Extract the (X, Y) coordinate from the center of the cell holding the provided text.  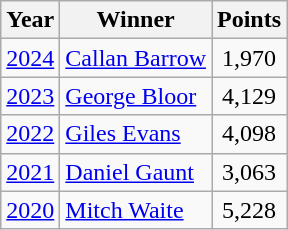
2024 (30, 58)
4,129 (250, 96)
Points (250, 20)
Daniel Gaunt (136, 172)
George Bloor (136, 96)
Year (30, 20)
2022 (30, 134)
Mitch Waite (136, 210)
Winner (136, 20)
2021 (30, 172)
4,098 (250, 134)
1,970 (250, 58)
2020 (30, 210)
Callan Barrow (136, 58)
5,228 (250, 210)
Giles Evans (136, 134)
2023 (30, 96)
3,063 (250, 172)
